Return the (x, y) coordinate for the center point of the cell that contains the specified text.  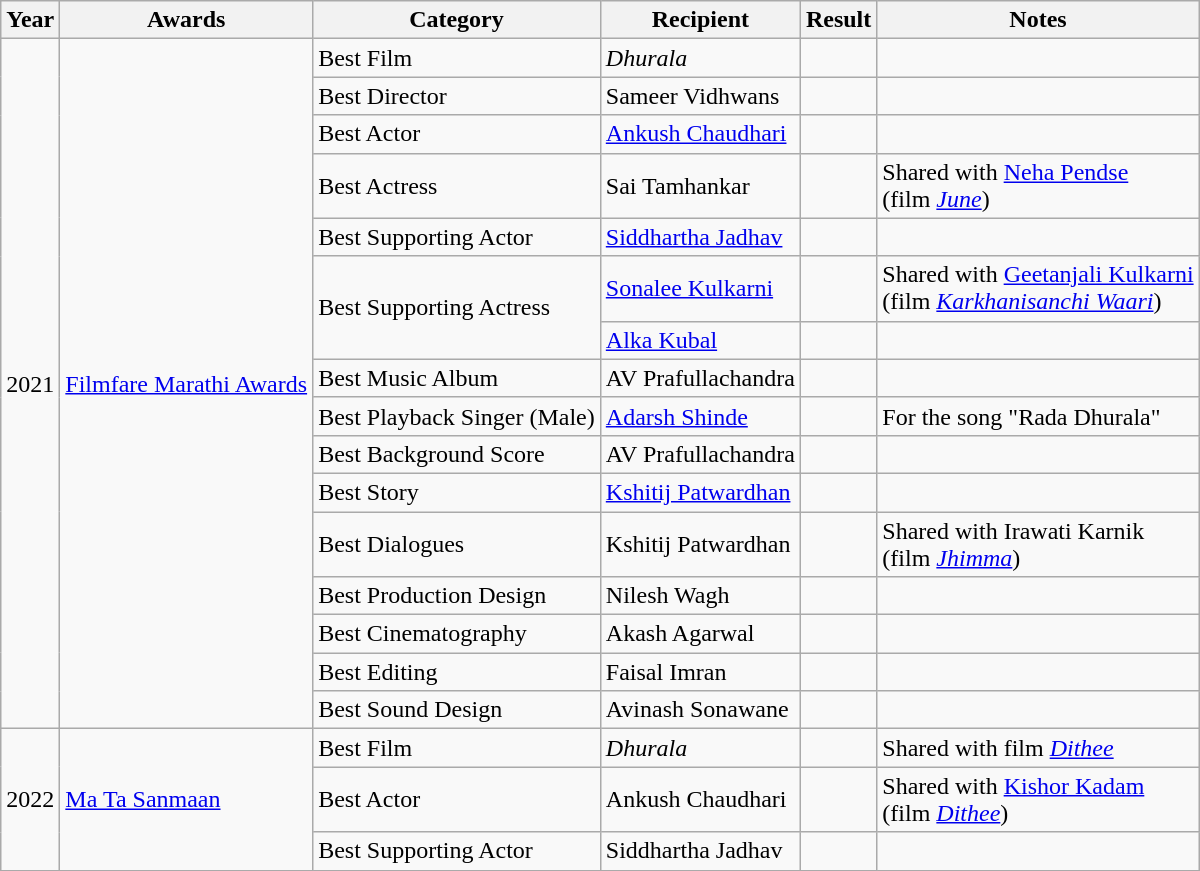
Sameer Vidhwans (700, 96)
Akash Agarwal (700, 634)
Recipient (700, 20)
Category (457, 20)
Result (838, 20)
Ma Ta Sanmaan (186, 800)
Best Supporting Actress (457, 308)
Best Cinematography (457, 634)
Shared with Kishor Kadam (film Dithee) (1038, 800)
Best Background Score (457, 454)
Awards (186, 20)
Faisal Imran (700, 672)
Best Production Design (457, 596)
Notes (1038, 20)
Best Story (457, 492)
Best Editing (457, 672)
Nilesh Wagh (700, 596)
Adarsh Shinde (700, 416)
Alka Kubal (700, 340)
Year (30, 20)
Sai Tamhankar (700, 186)
Best Music Album (457, 378)
Shared with Irawati Karnik (film Jhimma) (1038, 544)
Avinash Sonawane (700, 710)
Best Sound Design (457, 710)
2022 (30, 800)
Best Dialogues (457, 544)
Best Playback Singer (Male) (457, 416)
Best Actress (457, 186)
Shared with Geetanjali Kulkarni (film Karkhanisanchi Waari) (1038, 288)
Shared with film Dithee (1038, 748)
Filmfare Marathi Awards (186, 384)
For the song "Rada Dhurala" (1038, 416)
Shared with Neha Pendse (film June) (1038, 186)
Sonalee Kulkarni (700, 288)
2021 (30, 384)
Best Director (457, 96)
